Provide the (X, Y) coordinate of the cell's center where the given text is located.  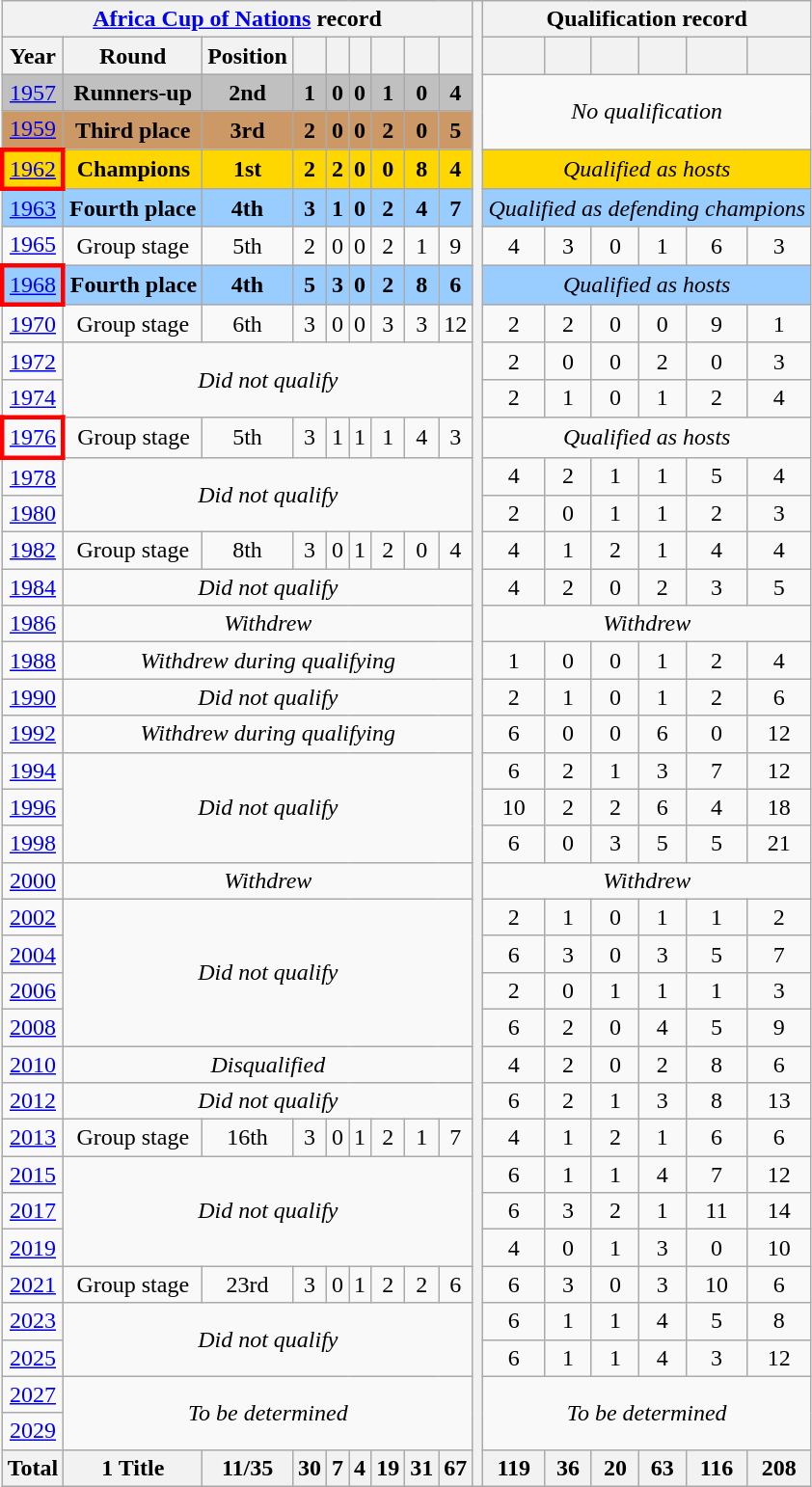
1963 (33, 208)
1990 (33, 697)
2023 (33, 1321)
116 (717, 1468)
119 (514, 1468)
Africa Cup of Nations record (237, 19)
1976 (33, 438)
No qualification (647, 112)
1972 (33, 361)
16th (248, 1138)
1984 (33, 587)
14 (779, 1211)
1 Title (133, 1468)
1986 (33, 624)
1992 (33, 734)
19 (388, 1468)
1978 (33, 476)
3rd (248, 130)
Champions (133, 168)
Year (33, 56)
2025 (33, 1358)
8th (248, 551)
30 (309, 1468)
2nd (248, 93)
11 (717, 1211)
1962 (33, 168)
21 (779, 844)
Third place (133, 130)
1988 (33, 661)
Disqualified (268, 1064)
13 (779, 1101)
1982 (33, 551)
Runners-up (133, 93)
Round (133, 56)
1974 (33, 398)
2012 (33, 1101)
31 (422, 1468)
1959 (33, 130)
1957 (33, 93)
2013 (33, 1138)
2000 (33, 880)
1970 (33, 324)
2002 (33, 917)
2017 (33, 1211)
Qualified as defending champions (647, 208)
Position (248, 56)
1965 (33, 246)
36 (569, 1468)
20 (615, 1468)
2008 (33, 1027)
1st (248, 168)
1980 (33, 514)
6th (248, 324)
2019 (33, 1248)
2004 (33, 954)
2029 (33, 1431)
2015 (33, 1175)
18 (779, 807)
2021 (33, 1284)
2027 (33, 1394)
Qualification record (647, 19)
67 (455, 1468)
Total (33, 1468)
1996 (33, 807)
23rd (248, 1284)
1998 (33, 844)
63 (662, 1468)
2010 (33, 1064)
1968 (33, 285)
11/35 (248, 1468)
208 (779, 1468)
2006 (33, 990)
1994 (33, 771)
